Scan for the cell matching the given text and deliver its (x, y) coordinate at center. 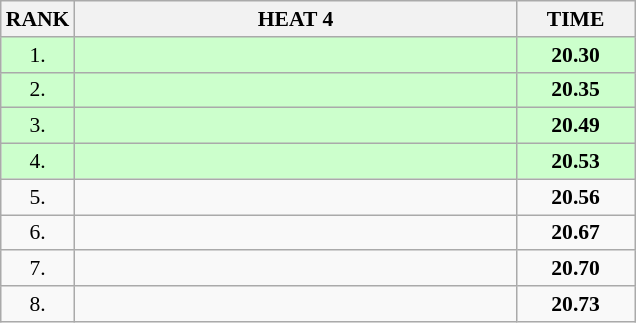
4. (38, 162)
20.67 (576, 233)
2. (38, 90)
7. (38, 269)
20.49 (576, 126)
5. (38, 197)
6. (38, 233)
20.70 (576, 269)
20.53 (576, 162)
RANK (38, 19)
1. (38, 55)
20.35 (576, 90)
20.56 (576, 197)
TIME (576, 19)
20.73 (576, 304)
HEAT 4 (295, 19)
20.30 (576, 55)
3. (38, 126)
8. (38, 304)
